Capture the cell that displays the provided text and extract its [x, y] central coordinate. 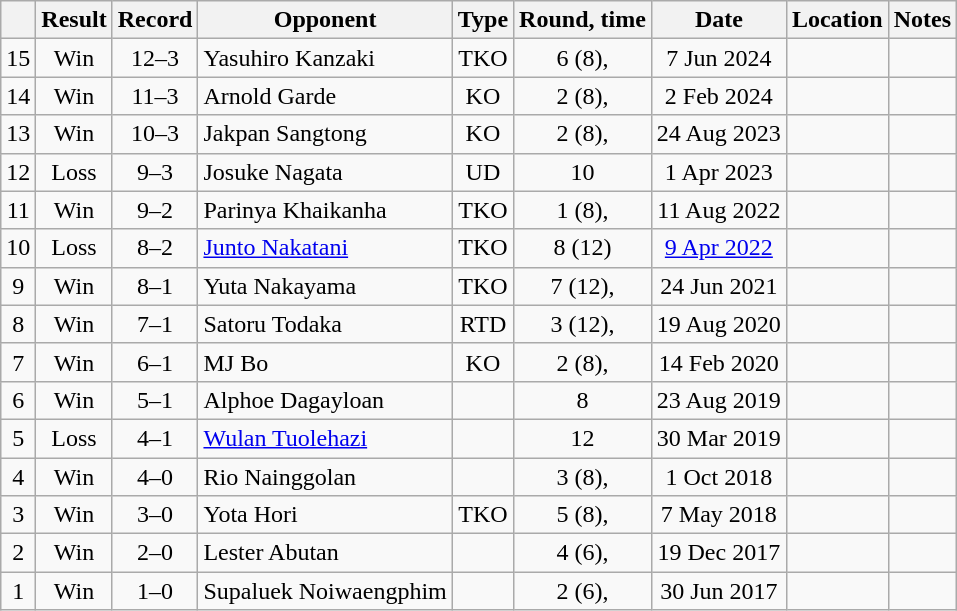
Arnold Garde [325, 96]
4–1 [155, 438]
Lester Abutan [325, 553]
6 (8), [583, 58]
12–3 [155, 58]
24 Jun 2021 [718, 286]
7 (12), [583, 286]
Date [718, 20]
11–3 [155, 96]
4 [18, 477]
23 Aug 2019 [718, 400]
Yuta Nakayama [325, 286]
Alphoe Dagayloan [325, 400]
19 Aug 2020 [718, 324]
Yota Hori [325, 515]
9 Apr 2022 [718, 248]
4 (6), [583, 553]
UD [482, 172]
1 [18, 591]
7 Jun 2024 [718, 58]
19 Dec 2017 [718, 553]
8 (12) [583, 248]
3 (12), [583, 324]
30 Jun 2017 [718, 591]
Result [74, 20]
Record [155, 20]
7–1 [155, 324]
3 (8), [583, 477]
11 Aug 2022 [718, 210]
4–0 [155, 477]
14 Feb 2020 [718, 362]
6 [18, 400]
30 Mar 2019 [718, 438]
3 [18, 515]
11 [18, 210]
1 (8), [583, 210]
24 Aug 2023 [718, 134]
Wulan Tuolehazi [325, 438]
9 [18, 286]
1 Oct 2018 [718, 477]
1 Apr 2023 [718, 172]
2–0 [155, 553]
5 [18, 438]
Round, time [583, 20]
Parinya Khaikanha [325, 210]
RTD [482, 324]
Location [837, 20]
MJ Bo [325, 362]
2 (6), [583, 591]
5–1 [155, 400]
Yasuhiro Kanzaki [325, 58]
6–1 [155, 362]
9–2 [155, 210]
Rio Nainggolan [325, 477]
Opponent [325, 20]
7 May 2018 [718, 515]
Junto Nakatani [325, 248]
5 (8), [583, 515]
8–1 [155, 286]
Type [482, 20]
3–0 [155, 515]
13 [18, 134]
10–3 [155, 134]
8–2 [155, 248]
2 Feb 2024 [718, 96]
2 [18, 553]
Supaluek Noiwaengphim [325, 591]
9–3 [155, 172]
15 [18, 58]
Notes [922, 20]
Jakpan Sangtong [325, 134]
Josuke Nagata [325, 172]
14 [18, 96]
Satoru Todaka [325, 324]
1–0 [155, 591]
7 [18, 362]
